Output the (x, y) coordinate of the center of the cell containing the given text.  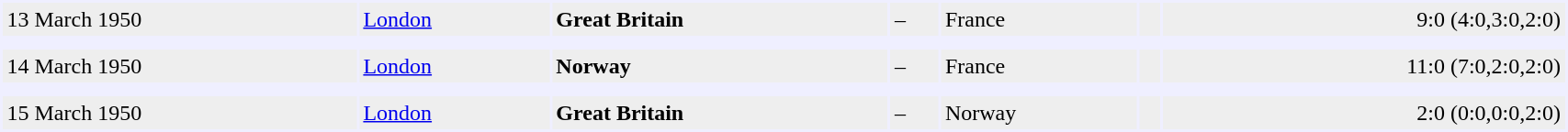
9:0 (4:0,3:0,2:0) (1363, 19)
13 March 1950 (180, 19)
11:0 (7:0,2:0,2:0) (1363, 66)
15 March 1950 (180, 113)
14 March 1950 (180, 66)
2:0 (0:0,0:0,2:0) (1363, 113)
